Find where the given text appears and provide that cell's center as (x, y) coordinate. 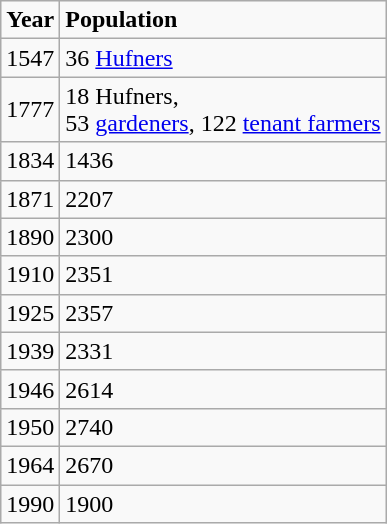
2331 (223, 351)
Population (223, 20)
36 Hufners (223, 58)
1946 (30, 389)
1990 (30, 503)
2357 (223, 313)
1910 (30, 275)
1834 (30, 161)
2614 (223, 389)
1777 (30, 110)
1900 (223, 503)
2300 (223, 237)
18 Hufners,53 gardeners, 122 tenant farmers (223, 110)
1925 (30, 313)
2670 (223, 465)
Year (30, 20)
1890 (30, 237)
1939 (30, 351)
1547 (30, 58)
1871 (30, 199)
2351 (223, 275)
2207 (223, 199)
1950 (30, 427)
2740 (223, 427)
1436 (223, 161)
1964 (30, 465)
